Provide the (x, y) coordinate of the cell's center where the given text is located.  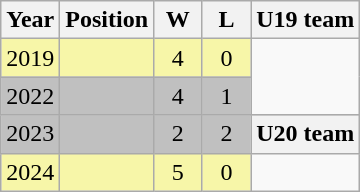
U19 team (306, 20)
W (178, 20)
2022 (30, 96)
Position (107, 20)
U20 team (306, 134)
L (226, 20)
2019 (30, 58)
1 (226, 96)
2024 (30, 172)
2023 (30, 134)
5 (178, 172)
Year (30, 20)
